Output the [x, y] coordinate of the center of the cell containing the given text.  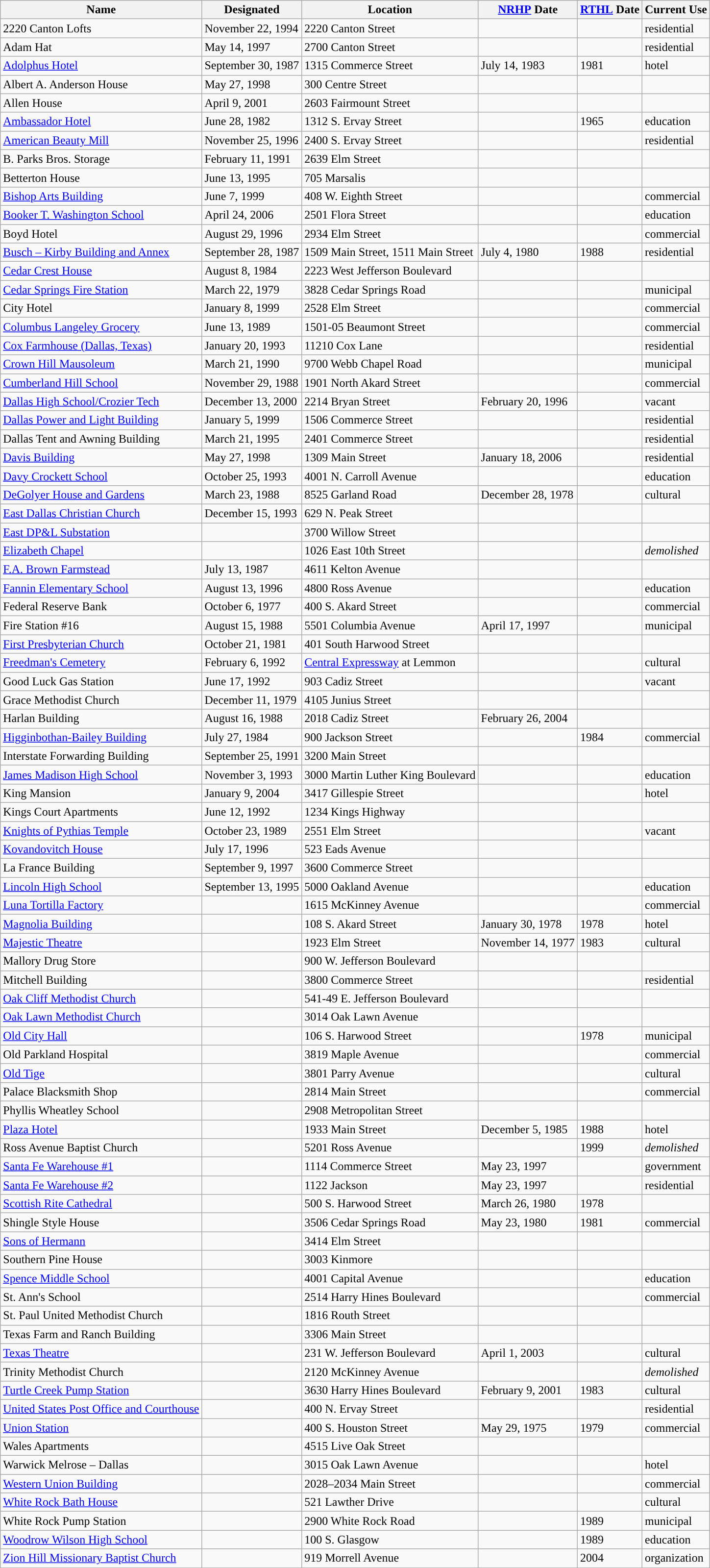
Turtle Creek Pump Station [101, 1390]
Santa Fe Warehouse #1 [101, 1167]
2603 Fairmount Street [390, 103]
2120 McKinney Avenue [390, 1371]
April 9, 2001 [252, 103]
March 26, 1980 [528, 1204]
December 15, 1993 [252, 513]
Dallas High School/Crozier Tech [101, 401]
Plaza Hotel [101, 1129]
Dallas Tent and Awning Building [101, 439]
2018 Cadiz Street [390, 719]
1312 S. Ervay Street [390, 122]
Warwick Melrose – Dallas [101, 1465]
3800 Commerce Street [390, 980]
1615 McKinney Avenue [390, 905]
September 13, 1995 [252, 887]
Texas Farm and Ranch Building [101, 1334]
3828 Cedar Springs Road [390, 290]
2639 Elm Street [390, 159]
Magnolia Building [101, 924]
3200 Main Street [390, 756]
Texas Theatre [101, 1353]
Ambassador Hotel [101, 122]
Freedman's Cemetery [101, 663]
November 25, 1996 [252, 140]
June 17, 1992 [252, 681]
Current Use [676, 10]
300 Centre Street [390, 84]
1923 Elm Street [390, 943]
August 29, 1996 [252, 234]
Albert A. Anderson House [101, 84]
Booker T. Washington School [101, 215]
Wales Apartments [101, 1446]
Higginbothan-Bailey Building [101, 737]
September 25, 1991 [252, 756]
5000 Oakland Avenue [390, 887]
May 23, 1980 [528, 1222]
Boyd Hotel [101, 234]
January 9, 2004 [252, 793]
Federal Reserve Bank [101, 607]
Dallas Power and Light Building [101, 420]
4001 Capital Avenue [390, 1278]
April 1, 2003 [528, 1353]
Kovandovitch House [101, 849]
Interstate Forwarding Building [101, 756]
400 N. Ervay Street [390, 1409]
September 28, 1987 [252, 252]
Columbus Langeley Grocery [101, 327]
La France Building [101, 868]
1965 [610, 122]
1501-05 Beaumont Street [390, 327]
9700 Webb Chapel Road [390, 364]
3700 Willow Street [390, 532]
400 S. Houston Street [390, 1428]
Bishop Arts Building [101, 196]
January 5, 1999 [252, 420]
4001 N. Carroll Avenue [390, 476]
1901 North Akard Street [390, 383]
629 N. Peak Street [390, 513]
2900 White Rock Road [390, 1521]
September 30, 1987 [252, 66]
Davis Building [101, 457]
March 21, 1990 [252, 364]
408 W. Eighth Street [390, 196]
January 8, 1999 [252, 308]
Allen House [101, 103]
106 S. Harwood Street [390, 1036]
2514 Harry Hines Boulevard [390, 1297]
Spence Middle School [101, 1278]
October 21, 1981 [252, 644]
Adolphus Hotel [101, 66]
Davy Crockett School [101, 476]
June 13, 1989 [252, 327]
White Rock Bath House [101, 1502]
1122 Jackson [390, 1185]
1816 Routh Street [390, 1316]
July 14, 1983 [528, 66]
City Hotel [101, 308]
3414 Elm Street [390, 1241]
Western Union Building [101, 1484]
October 23, 1989 [252, 831]
Cumberland Hill School [101, 383]
903 Cadiz Street [390, 681]
900 Jackson Street [390, 737]
1506 Commerce Street [390, 420]
541-49 E. Jefferson Boulevard [390, 998]
April 17, 1997 [528, 625]
November 29, 1988 [252, 383]
August 15, 1988 [252, 625]
900 W. Jefferson Boulevard [390, 961]
Cox Farmhouse (Dallas, Texas) [101, 346]
Old City Hall [101, 1036]
3630 Harry Hines Boulevard [390, 1390]
8525 Garland Road [390, 495]
St. Paul United Methodist Church [101, 1316]
Cedar Crest House [101, 271]
3306 Main Street [390, 1334]
June 13, 1995 [252, 177]
1509 Main Street, 1511 Main Street [390, 252]
July 27, 1984 [252, 737]
1026 East 10th Street [390, 551]
Adam Hat [101, 47]
December 11, 1979 [252, 700]
June 7, 1999 [252, 196]
2214 Bryan Street [390, 401]
B. Parks Bros. Storage [101, 159]
1984 [610, 737]
Luna Tortilla Factory [101, 905]
2551 Elm Street [390, 831]
Southern Pine House [101, 1260]
February 6, 1992 [252, 663]
Mitchell Building [101, 980]
Old Parkland Hospital [101, 1054]
Santa Fe Warehouse #2 [101, 1185]
February 26, 2004 [528, 719]
Betterton House [101, 177]
3014 Oak Lawn Avenue [390, 1017]
Busch – Kirby Building and Annex [101, 252]
521 Lawther Drive [390, 1502]
January 20, 1993 [252, 346]
American Beauty Mill [101, 140]
August 13, 1996 [252, 588]
231 W. Jefferson Boulevard [390, 1353]
4611 Kelton Avenue [390, 570]
2814 Main Street [390, 1092]
3015 Oak Lawn Avenue [390, 1465]
July 17, 1996 [252, 849]
December 28, 1978 [528, 495]
Sons of Hermann [101, 1241]
White Rock Pump Station [101, 1521]
East Dallas Christian Church [101, 513]
2908 Metropolitan Street [390, 1110]
500 S. Harwood Street [390, 1204]
705 Marsalis [390, 177]
King Mansion [101, 793]
First Presbyterian Church [101, 644]
March 23, 1988 [252, 495]
Cedar Springs Fire Station [101, 290]
4515 Live Oak Street [390, 1446]
523 Eads Avenue [390, 849]
Oak Lawn Methodist Church [101, 1017]
2004 [610, 1558]
3600 Commerce Street [390, 868]
NRHP Date [528, 10]
Elizabeth Chapel [101, 551]
5501 Columbia Avenue [390, 625]
St. Ann's School [101, 1297]
August 8, 1984 [252, 271]
Kings Court Apartments [101, 812]
Scottish Rite Cathedral [101, 1204]
2223 West Jefferson Boulevard [390, 271]
5201 Ross Avenue [390, 1148]
2934 Elm Street [390, 234]
James Madison High School [101, 774]
Trinity Methodist Church [101, 1371]
May 29, 1975 [528, 1428]
Central Expressway at Lemmon [390, 663]
2528 Elm Street [390, 308]
Good Luck Gas Station [101, 681]
October 25, 1993 [252, 476]
Crown Hill Mausoleum [101, 364]
December 5, 1985 [528, 1129]
Knights of Pythias Temple [101, 831]
400 S. Akard Street [390, 607]
2400 S. Ervay Street [390, 140]
2220 Canton Street [390, 28]
100 S. Glasgow [390, 1540]
Lincoln High School [101, 887]
F.A. Brown Farmstead [101, 570]
November 14, 1977 [528, 943]
Zion Hill Missionary Baptist Church [101, 1558]
919 Morrell Avenue [390, 1558]
Union Station [101, 1428]
United States Post Office and Courthouse [101, 1409]
3000 Martin Luther King Boulevard [390, 774]
organization [676, 1558]
3417 Gillespie Street [390, 793]
January 18, 2006 [528, 457]
Oak Cliff Methodist Church [101, 998]
Shingle Style House [101, 1222]
January 30, 1978 [528, 924]
1999 [610, 1148]
108 S. Akard Street [390, 924]
Location [390, 10]
Grace Methodist Church [101, 700]
4800 Ross Avenue [390, 588]
July 4, 1980 [528, 252]
Name [101, 10]
3819 Maple Avenue [390, 1054]
Ross Avenue Baptist Church [101, 1148]
August 16, 1988 [252, 719]
3506 Cedar Springs Road [390, 1222]
Palace Blacksmith Shop [101, 1092]
Phyllis Wheatley School [101, 1110]
March 21, 1995 [252, 439]
3801 Parry Avenue [390, 1073]
11210 Cox Lane [390, 346]
September 9, 1997 [252, 868]
May 14, 1997 [252, 47]
2700 Canton Street [390, 47]
East DP&L Substation [101, 532]
Designated [252, 10]
Fannin Elementary School [101, 588]
February 20, 1996 [528, 401]
October 6, 1977 [252, 607]
1315 Commerce Street [390, 66]
3003 Kinmore [390, 1260]
April 24, 2006 [252, 215]
1309 Main Street [390, 457]
1933 Main Street [390, 1129]
July 13, 1987 [252, 570]
1114 Commerce Street [390, 1167]
February 11, 1991 [252, 159]
February 9, 2001 [528, 1390]
2401 Commerce Street [390, 439]
RTHL Date [610, 10]
government [676, 1167]
Woodrow Wilson High School [101, 1540]
Mallory Drug Store [101, 961]
Majestic Theatre [101, 943]
Harlan Building [101, 719]
Old Tige [101, 1073]
December 13, 2000 [252, 401]
2220 Canton Lofts [101, 28]
DeGolyer House and Gardens [101, 495]
June 12, 1992 [252, 812]
2501 Flora Street [390, 215]
2028–2034 Main Street [390, 1484]
March 22, 1979 [252, 290]
Fire Station #16 [101, 625]
1234 Kings Highway [390, 812]
401 South Harwood Street [390, 644]
November 3, 1993 [252, 774]
November 22, 1994 [252, 28]
June 28, 1982 [252, 122]
4105 Junius Street [390, 700]
1979 [610, 1428]
